Pinpoint the cell where the given text exists, returning its (x, y) midpoint coordinate. 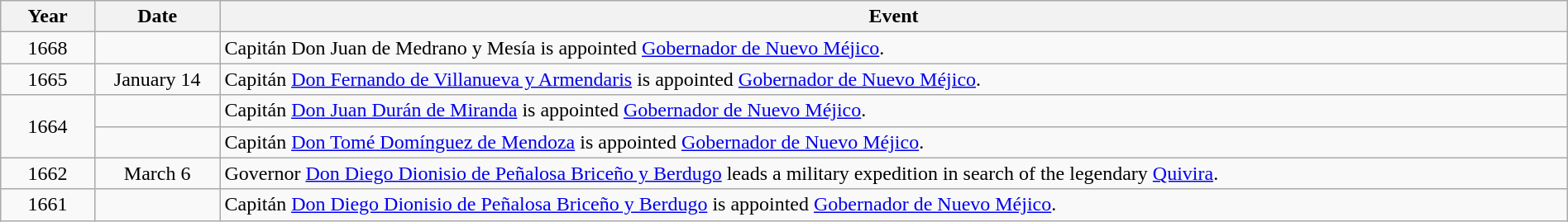
Capitán Don Juan de Medrano y Mesía is appointed Gobernador de Nuevo Méjico. (893, 48)
Capitán Don Juan Durán de Miranda is appointed Gobernador de Nuevo Méjico. (893, 111)
1665 (48, 79)
1662 (48, 173)
Capitán Don Diego Dionisio de Peñalosa Briceño y Berdugo is appointed Gobernador de Nuevo Méjico. (893, 205)
Event (893, 17)
Year (48, 17)
Date (157, 17)
Governor Don Diego Dionisio de Peñalosa Briceño y Berdugo leads a military expedition in search of the legendary Quivira. (893, 173)
1661 (48, 205)
1668 (48, 48)
January 14 (157, 79)
Capitán Don Tomé Domínguez de Mendoza is appointed Gobernador de Nuevo Méjico. (893, 142)
March 6 (157, 173)
Capitán Don Fernando de Villanueva y Armendaris is appointed Gobernador de Nuevo Méjico. (893, 79)
1664 (48, 126)
